Output the [X, Y] coordinate of the center of the cell containing the given text.  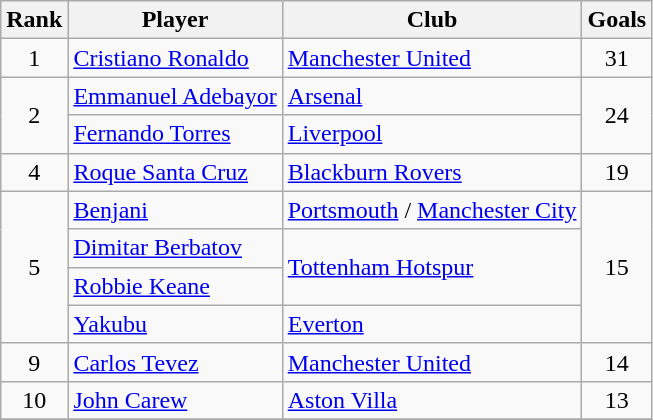
Portsmouth / Manchester City [432, 210]
Emmanuel Adebayor [175, 96]
2 [34, 115]
4 [34, 172]
1 [34, 58]
Aston Villa [432, 400]
Fernando Torres [175, 134]
10 [34, 400]
John Carew [175, 400]
Liverpool [432, 134]
Carlos Tevez [175, 362]
Tottenham Hotspur [432, 267]
Roque Santa Cruz [175, 172]
13 [617, 400]
Goals [617, 20]
15 [617, 267]
Blackburn Rovers [432, 172]
Rank [34, 20]
Arsenal [432, 96]
Club [432, 20]
Robbie Keane [175, 286]
5 [34, 267]
Dimitar Berbatov [175, 248]
31 [617, 58]
Benjani [175, 210]
9 [34, 362]
19 [617, 172]
Yakubu [175, 324]
24 [617, 115]
14 [617, 362]
Cristiano Ronaldo [175, 58]
Player [175, 20]
Everton [432, 324]
